Pinpoint the cell where the given text exists, returning its [x, y] midpoint coordinate. 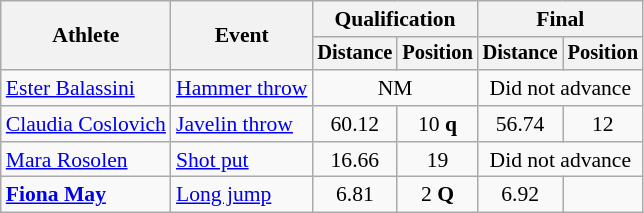
NM [394, 88]
Javelin throw [242, 124]
Shot put [242, 160]
2 Q [437, 195]
10 q [437, 124]
Athlete [86, 36]
Final [560, 19]
Claudia Coslovich [86, 124]
Event [242, 36]
6.81 [354, 195]
16.66 [354, 160]
Ester Balassini [86, 88]
19 [437, 160]
Mara Rosolen [86, 160]
Long jump [242, 195]
60.12 [354, 124]
Fiona May [86, 195]
6.92 [520, 195]
56.74 [520, 124]
12 [603, 124]
Hammer throw [242, 88]
Qualification [394, 19]
